Provide the [X, Y] coordinate of the cell's center where the given text is located.  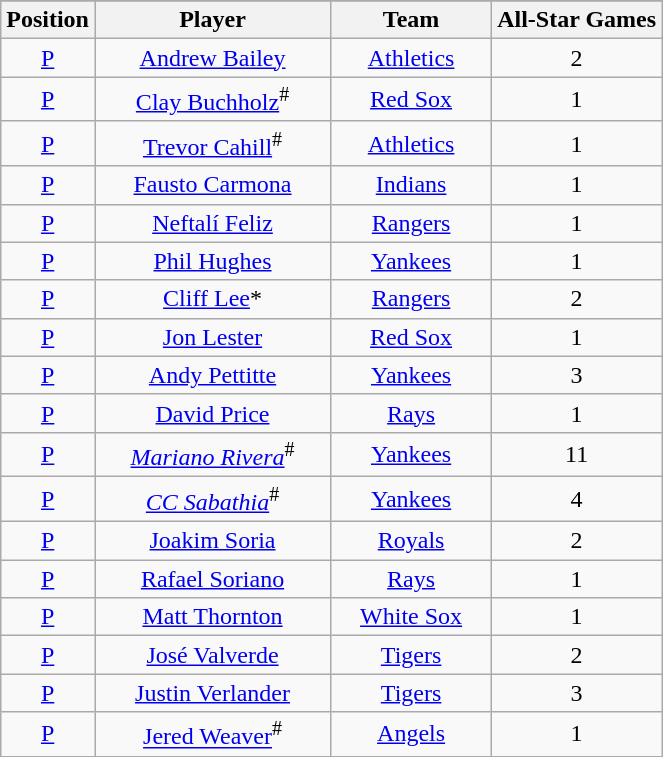
Royals [412, 541]
Andrew Bailey [212, 58]
Team [412, 20]
CC Sabathia# [212, 500]
Player [212, 20]
Rafael Soriano [212, 579]
Angels [412, 734]
Position [48, 20]
Andy Pettitte [212, 375]
Mariano Rivera# [212, 454]
11 [577, 454]
José Valverde [212, 655]
David Price [212, 413]
Phil Hughes [212, 261]
Neftalí Feliz [212, 223]
Indians [412, 185]
Fausto Carmona [212, 185]
Cliff Lee* [212, 299]
Justin Verlander [212, 693]
Clay Buchholz# [212, 100]
Joakim Soria [212, 541]
Trevor Cahill# [212, 144]
Matt Thornton [212, 617]
4 [577, 500]
All-Star Games [577, 20]
White Sox [412, 617]
Jered Weaver# [212, 734]
Jon Lester [212, 337]
